Locate the cell with the specified text and output its (x, y) center coordinate. 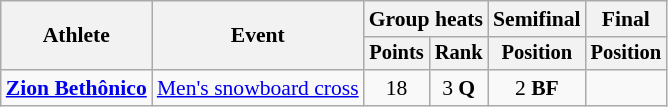
2 BF (537, 88)
Points (397, 54)
3 Q (458, 88)
Event (258, 36)
Group heats (426, 19)
18 (397, 88)
Final (626, 19)
Athlete (76, 36)
Zion Bethônico (76, 88)
Semifinal (537, 19)
Men's snowboard cross (258, 88)
Rank (458, 54)
